Determine the (x, y) coordinate at the center of the cell enclosing the given text.  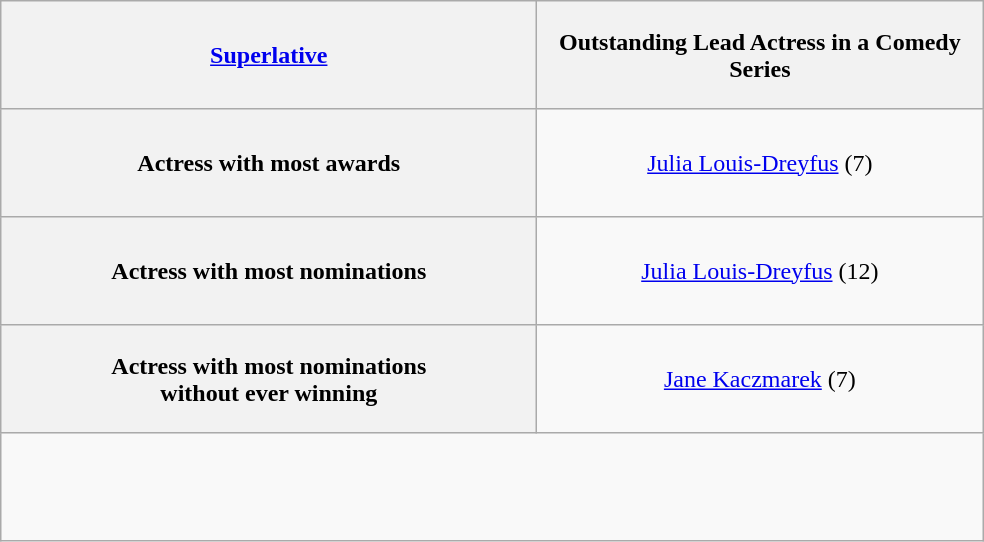
Actress with most nominations (269, 271)
Actress with most nominations without ever winning (269, 379)
Jane Kaczmarek (7) (760, 379)
Julia Louis-Dreyfus (7) (760, 163)
Actress with most awards (269, 163)
Superlative (269, 55)
Outstanding Lead Actress in a Comedy Series (760, 55)
Julia Louis-Dreyfus (12) (760, 271)
